Search for the cell housing the specified text and yield its [X, Y] center coordinate. 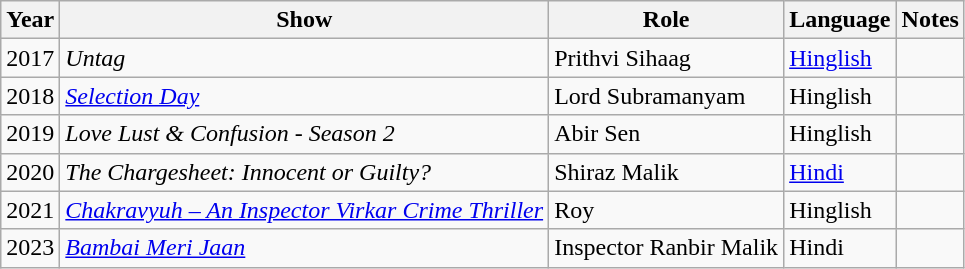
2023 [30, 248]
Untag [304, 58]
Shiraz Malik [666, 172]
Inspector Ranbir Malik [666, 248]
Selection Day [304, 96]
Love Lust & Confusion - Season 2 [304, 134]
2021 [30, 210]
2017 [30, 58]
Bambai Meri Jaan [304, 248]
Abir Sen [666, 134]
Lord Subramanyam [666, 96]
Year [30, 20]
Notes [930, 20]
Chakravyuh – An Inspector Virkar Crime Thriller [304, 210]
Show [304, 20]
2018 [30, 96]
2020 [30, 172]
Roy [666, 210]
Prithvi Sihaag [666, 58]
Language [840, 20]
Role [666, 20]
2019 [30, 134]
The Chargesheet: Innocent or Guilty? [304, 172]
